Capture the cell that displays the provided text and extract its [X, Y] central coordinate. 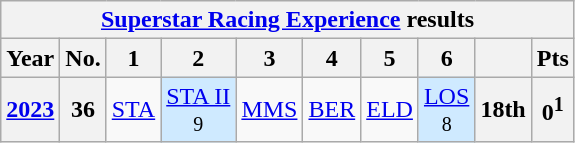
5 [390, 58]
No. [83, 58]
STA [133, 110]
3 [270, 58]
Year [30, 58]
BER [332, 110]
LOS8 [446, 110]
2 [198, 58]
STA II9 [198, 110]
1 [133, 58]
4 [332, 58]
01 [552, 110]
MMS [270, 110]
2023 [30, 110]
36 [83, 110]
6 [446, 58]
18th [503, 110]
Pts [552, 58]
Superstar Racing Experience results [288, 20]
ELD [390, 110]
